Return the (X, Y) coordinate for the center point of the cell that contains the specified text.  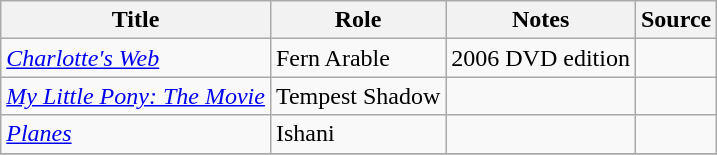
Source (676, 20)
Planes (136, 134)
Title (136, 20)
My Little Pony: The Movie (136, 96)
Role (358, 20)
Ishani (358, 134)
Notes (541, 20)
Fern Arable (358, 58)
2006 DVD edition (541, 58)
Tempest Shadow (358, 96)
Charlotte's Web (136, 58)
